Detect which cell encompasses the target text, then output its [x, y] center coordinate. 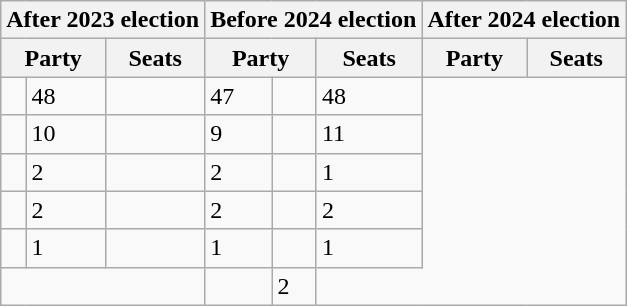
9 [238, 134]
11 [368, 134]
After 2023 election [103, 20]
47 [238, 96]
10 [66, 134]
Before 2024 election [314, 20]
After 2024 election [524, 20]
